Provide the [X, Y] coordinate of the cell's center where the given text is located.  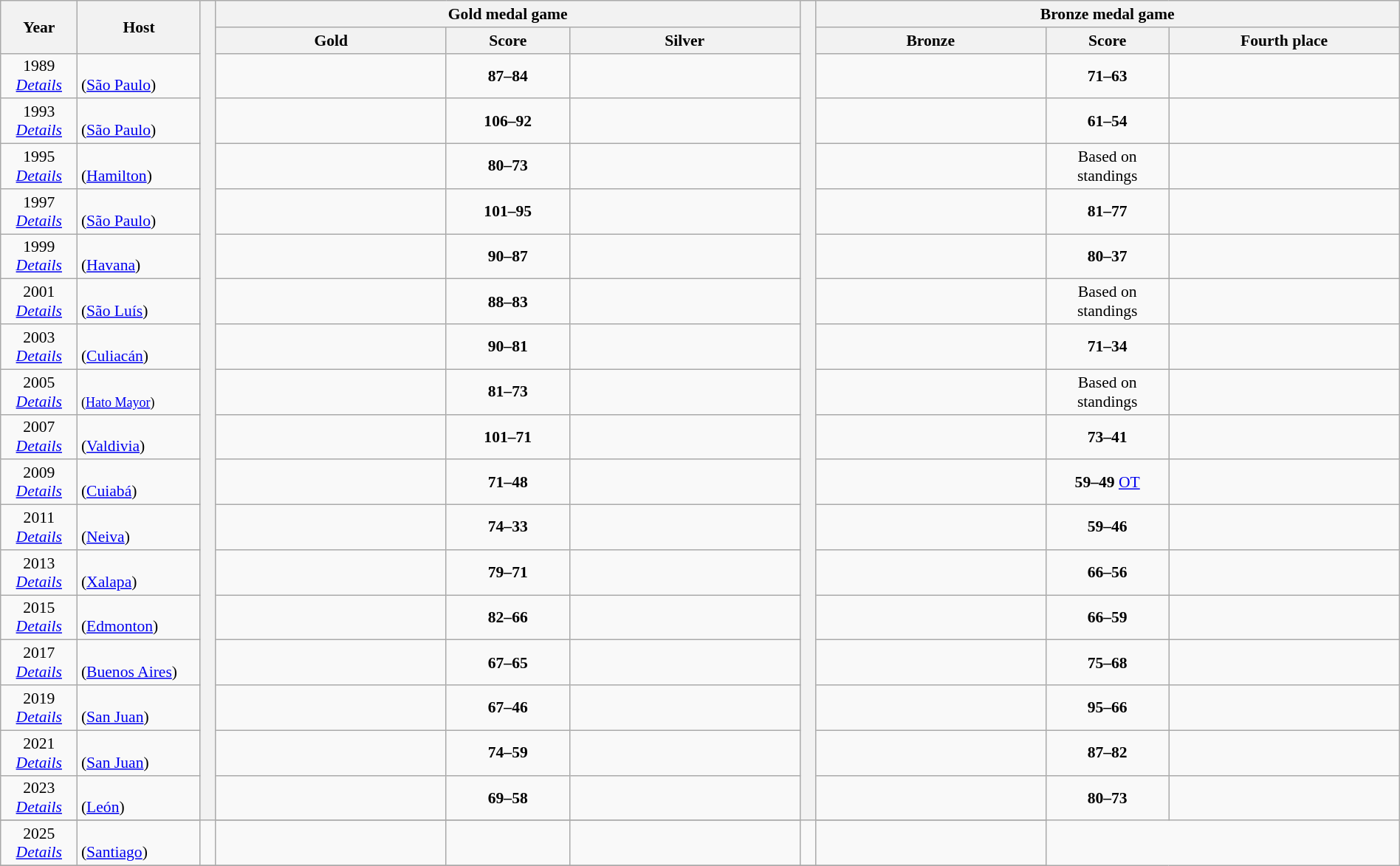
90–87 [508, 257]
90–81 [508, 347]
1997 Details [39, 211]
2015 Details [39, 617]
(Neiva) [139, 527]
2019 Details [39, 707]
Bronze [930, 41]
80–37 [1108, 257]
2013 Details [39, 573]
Gold [331, 41]
2025 Details [39, 843]
71–34 [1108, 347]
2017 Details [39, 663]
88–83 [508, 301]
101–71 [508, 437]
87–82 [1108, 753]
95–66 [1108, 707]
(Havana) [139, 257]
67–46 [508, 707]
61–54 [1108, 121]
(Edmonton) [139, 617]
2003 Details [39, 347]
1989 Details [39, 75]
2023 Details [39, 797]
(Cuiabá) [139, 483]
71–48 [508, 483]
81–77 [1108, 211]
106–92 [508, 121]
(Hamilton) [139, 167]
(Hato Mayor) [139, 391]
(Xalapa) [139, 573]
(São Luís) [139, 301]
(Valdivia) [139, 437]
2011 Details [39, 527]
Bronze medal game [1108, 14]
(Culiacán) [139, 347]
67–65 [508, 663]
87–84 [508, 75]
71–63 [1108, 75]
66–59 [1108, 617]
(Buenos Aires) [139, 663]
74–59 [508, 753]
66–56 [1108, 573]
59–49 OT [1108, 483]
79–71 [508, 573]
2001 Details [39, 301]
2009 Details [39, 483]
(León) [139, 797]
82–66 [508, 617]
2007 Details [39, 437]
1995 Details [39, 167]
101–95 [508, 211]
Fourth place [1284, 41]
(Santiago) [139, 843]
Year [39, 27]
69–58 [508, 797]
75–68 [1108, 663]
Gold medal game [508, 14]
2005 Details [39, 391]
1999 Details [39, 257]
59–46 [1108, 527]
Host [139, 27]
Silver [684, 41]
81–73 [508, 391]
73–41 [1108, 437]
2021 Details [39, 753]
1993 Details [39, 121]
74–33 [508, 527]
